Extract the [x, y] coordinate from the center of the cell holding the provided text.  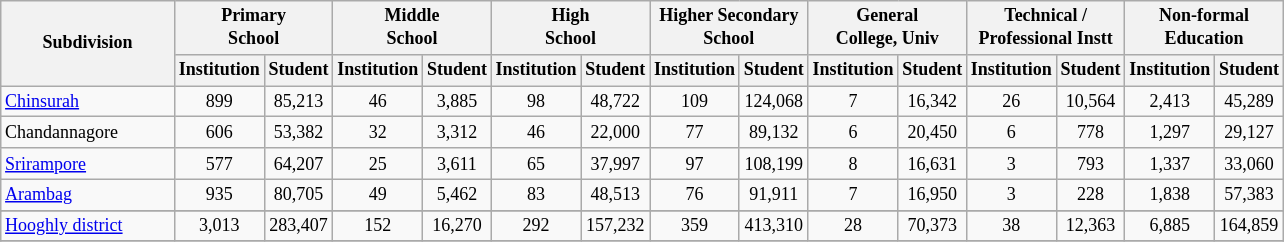
359 [695, 226]
65 [536, 164]
76 [695, 194]
28 [853, 226]
77 [695, 132]
413,310 [774, 226]
85,213 [298, 102]
793 [1090, 164]
16,342 [932, 102]
80,705 [298, 194]
935 [219, 194]
70,373 [932, 226]
Subdivision [88, 44]
606 [219, 132]
10,564 [1090, 102]
38 [1011, 226]
GeneralCollege, Univ [887, 28]
89,132 [774, 132]
3,611 [458, 164]
22,000 [616, 132]
164,859 [1250, 226]
124,068 [774, 102]
83 [536, 194]
2,413 [1170, 102]
1,838 [1170, 194]
Chinsurah [88, 102]
577 [219, 164]
778 [1090, 132]
16,270 [458, 226]
48,722 [616, 102]
29,127 [1250, 132]
152 [378, 226]
32 [378, 132]
6,885 [1170, 226]
Srirampore [88, 164]
97 [695, 164]
64,207 [298, 164]
45,289 [1250, 102]
292 [536, 226]
3,013 [219, 226]
57,383 [1250, 194]
108,199 [774, 164]
Non-formalEducation [1204, 28]
109 [695, 102]
1,337 [1170, 164]
25 [378, 164]
899 [219, 102]
8 [853, 164]
33,060 [1250, 164]
1,297 [1170, 132]
228 [1090, 194]
26 [1011, 102]
Higher SecondarySchool [729, 28]
37,997 [616, 164]
5,462 [458, 194]
Arambag [88, 194]
53,382 [298, 132]
Hooghly district [88, 226]
12,363 [1090, 226]
283,407 [298, 226]
Technical /Professional Instt [1045, 28]
157,232 [616, 226]
98 [536, 102]
3,312 [458, 132]
Chandannagore [88, 132]
PrimarySchool [253, 28]
91,911 [774, 194]
3,885 [458, 102]
16,631 [932, 164]
49 [378, 194]
48,513 [616, 194]
HighSchool [570, 28]
MiddleSchool [412, 28]
16,950 [932, 194]
20,450 [932, 132]
